Identify which cell holds the provided text, then report its (X, Y) central coordinate. 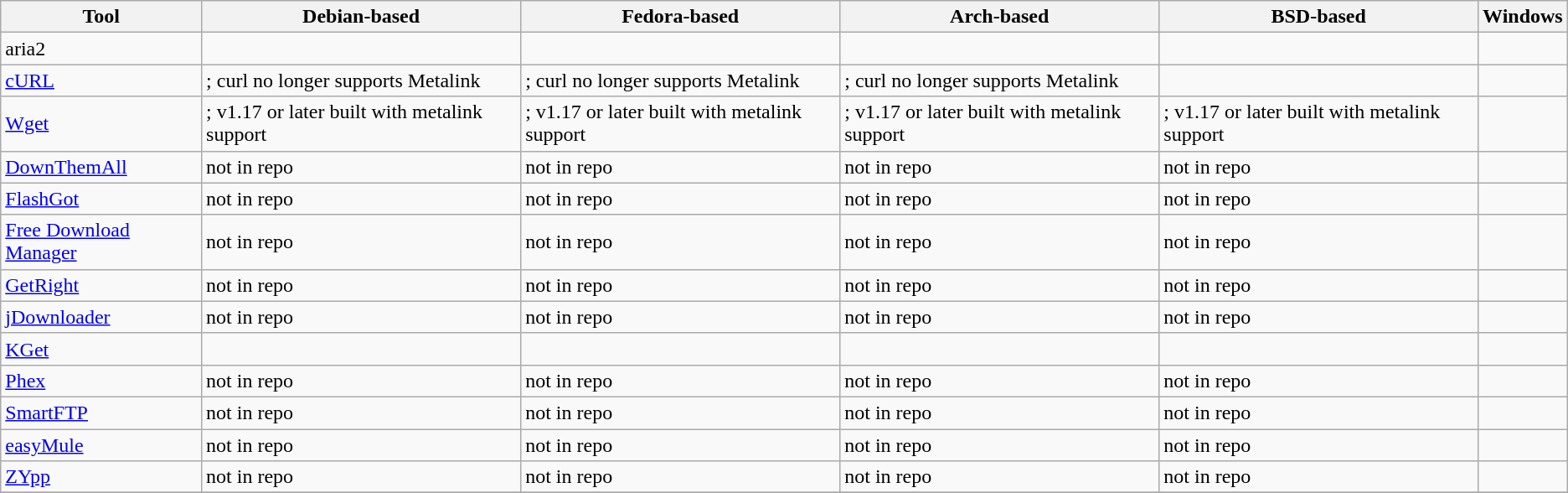
jDownloader (101, 317)
easyMule (101, 445)
BSD-based (1318, 17)
SmartFTP (101, 413)
Wget (101, 124)
Phex (101, 381)
DownThemAll (101, 167)
ZYpp (101, 477)
cURL (101, 80)
Fedora-based (680, 17)
FlashGot (101, 199)
aria2 (101, 49)
Arch-based (1000, 17)
GetRight (101, 285)
Windows (1523, 17)
Tool (101, 17)
KGet (101, 349)
Free Download Manager (101, 241)
Debian-based (362, 17)
